Locate the cell with the specified text and output its (X, Y) center coordinate. 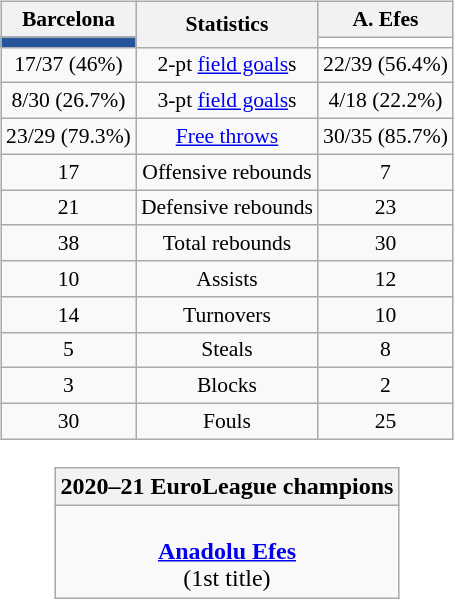
2 (386, 386)
2020–21 EuroLeague champions (227, 486)
17 (68, 172)
30/35 (85.7%) (386, 136)
Defensive rebounds (227, 208)
4/18 (22.2%) (386, 101)
Turnovers (227, 314)
3-pt field goalss (227, 101)
Offensive rebounds (227, 172)
5 (68, 350)
Blocks (227, 386)
22/39 (56.4%) (386, 65)
14 (68, 314)
Barcelona (68, 19)
12 (386, 279)
Free throws (227, 136)
Statistics (227, 24)
21 (68, 208)
Anadolu Efes(1st title) (227, 551)
Fouls (227, 421)
Assists (227, 279)
Total rebounds (227, 243)
7 (386, 172)
A. Efes (386, 19)
8 (386, 350)
Steals (227, 350)
17/37 (46%) (68, 65)
2-pt field goalss (227, 65)
23/29 (79.3%) (68, 136)
3 (68, 386)
25 (386, 421)
23 (386, 208)
8/30 (26.7%) (68, 101)
38 (68, 243)
